Locate the cell with the specified text and output its [x, y] center coordinate. 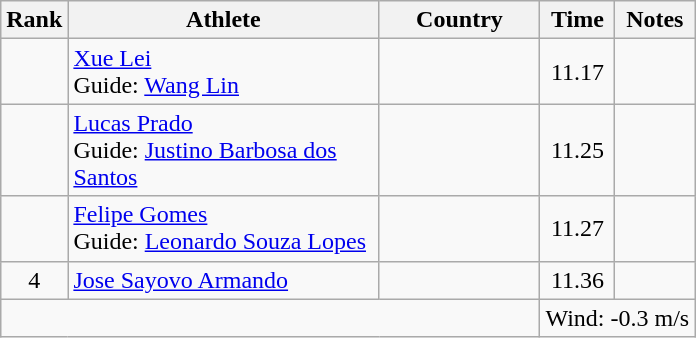
11.27 [578, 228]
Athlete [224, 20]
Lucas PradoGuide: Justino Barbosa dos Santos [224, 150]
11.36 [578, 280]
4 [34, 280]
11.25 [578, 150]
Country [460, 20]
11.17 [578, 72]
Jose Sayovo Armando [224, 280]
Rank [34, 20]
Wind: -0.3 m/s [618, 318]
Time [578, 20]
Notes [655, 20]
Felipe GomesGuide: Leonardo Souza Lopes [224, 228]
Xue LeiGuide: Wang Lin [224, 72]
